Find where the given text appears and provide that cell's center as [x, y] coordinate. 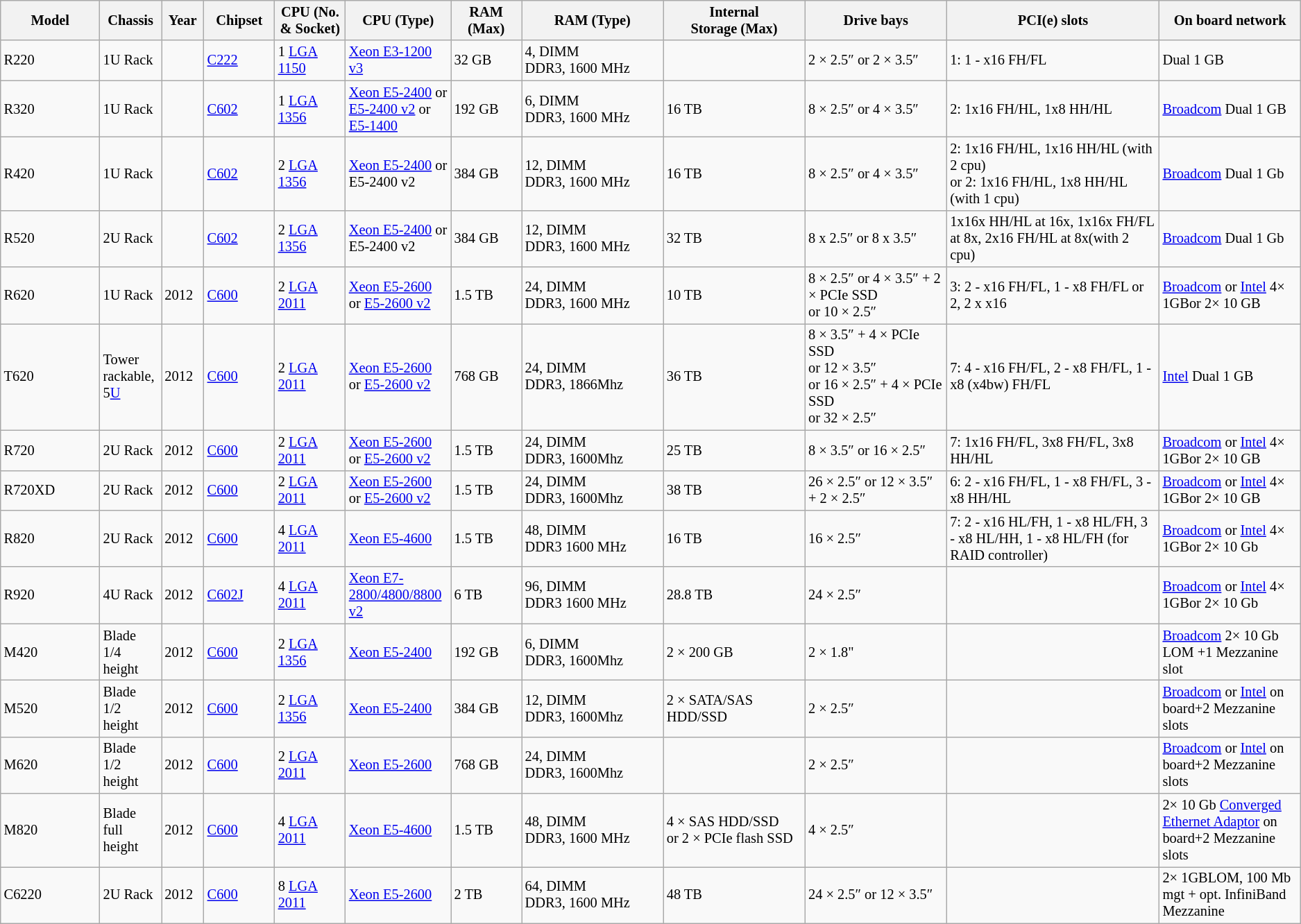
4 × SAS HDD/SSDor 2 × PCIe flash SSD [734, 830]
R720XD [50, 490]
1x16x HH/HL at 16x, 1x16x FH/FL at 8x, 2x16 FH/HL at 8x(with 2 cpu) [1053, 239]
32 GB [486, 60]
7: 2 - x16 HL/FH, 1 - x8 HL/FH, 3 - x8 HL/HH, 1 - x8 HL/FH (for RAID controller) [1053, 538]
Broadcom 2× 10 Gb LOM +1 Mezzanine slot [1230, 652]
InternalStorage (Max) [734, 20]
Chipset [239, 20]
Xeon E3-1200 v3 [398, 60]
R420 [50, 173]
28.8 TB [734, 595]
Drive bays [876, 20]
RAM(Max) [486, 20]
1 LGA 1150 [310, 60]
24 × 2.5″ or 12 × 3.5″ [876, 895]
26 × 2.5″ or 12 × 3.5″ + 2 × 2.5″ [876, 490]
8 x 2.5″ or 8 x 3.5″ [876, 239]
2× 1GBLOM, 100 Mb mgt + opt. InfiniBand Mezzanine [1230, 895]
48 TB [734, 895]
4, DIMMDDR3, 1600 MHz [593, 60]
R220 [50, 60]
R320 [50, 109]
2: 1x16 FH/HL, 1x8 HH/HL [1053, 109]
24 × 2.5″ [876, 595]
12, DIMMDDR3, 1600Mhz [593, 708]
M420 [50, 652]
2 × 2.5″ or 2 × 3.5″ [876, 60]
M820 [50, 830]
CPU (Type) [398, 20]
25 TB [734, 450]
Model [50, 20]
96, DIMMDDR3 1600 MHz [593, 595]
16 × 2.5″ [876, 538]
Broadcom Dual 1 GB [1230, 109]
Blade1/4 height [130, 652]
Year [182, 20]
10 TB [734, 296]
32 TB [734, 239]
6, DIMMDDR3, 1600 MHz [593, 109]
8 × 3.5″ or 16 × 2.5″ [876, 450]
6 TB [486, 595]
4U Rack [130, 595]
Xeon E7-2800/4800/8800 v2 [398, 595]
1: 1 - x16 FH/FL [1053, 60]
1 LGA 1356 [310, 109]
C222 [239, 60]
6: 2 - x16 FH/FL, 1 - x8 FH/FL, 3 - x8 HH/HL [1053, 490]
Dual 1 GB [1230, 60]
CPU (No. & Socket) [310, 20]
R520 [50, 239]
R720 [50, 450]
48, DIMMDDR3 1600 MHz [593, 538]
36 TB [734, 377]
R620 [50, 296]
3: 2 - x16 FH/FL, 1 - x8 FH/FL or2, 2 x x16 [1053, 296]
48, DIMMDDR3, 1600 MHz [593, 830]
7: 1x16 FH/FL, 3x8 FH/FL, 3x8 HH/HL [1053, 450]
Bladefull height [130, 830]
C6220 [50, 895]
8 LGA 2011 [310, 895]
2 × 1.8" [876, 652]
Chassis [130, 20]
24, DIMMDDR3, 1866Mhz [593, 377]
Xeon E5-2400 or E5-2400 v2 or E5-1400 [398, 109]
8 × 3.5″ + 4 × PCIe SSDor 12 × 3.5″ or 16 × 2.5″ + 4 × PCIe SSD or 32 × 2.5″ [876, 377]
On board network [1230, 20]
M520 [50, 708]
24, DIMMDDR3, 1600 MHz [593, 296]
PCI(e) slots [1053, 20]
7: 4 - x16 FH/FL, 2 - x8 FH/FL, 1 - x8 (x4bw) FH/FL [1053, 377]
64, DIMMDDR3, 1600 MHz [593, 895]
T620 [50, 377]
38 TB [734, 490]
R920 [50, 595]
2: 1x16 FH/HL, 1x16 HH/HL (with 2 cpu)or 2: 1x16 FH/HL, 1x8 HH/HL (with 1 cpu) [1053, 173]
6, DIMMDDR3, 1600Mhz [593, 652]
Towerrackable, 5U [130, 377]
2× 10 Gb Converged Ethernet Adaptor on board+2 Mezzanine slots [1230, 830]
8 × 2.5″ or 4 × 3.5″ + 2 × PCIe SSDor 10 × 2.5″ [876, 296]
4 × 2.5″ [876, 830]
RAM (Type) [593, 20]
2 × 200 GB [734, 652]
2 TB [486, 895]
2 × SATA/SAS HDD/SSD [734, 708]
C602J [239, 595]
Intel Dual 1 GB [1230, 377]
M620 [50, 765]
R820 [50, 538]
